Return the [x, y] coordinate for the center point of the cell that contains the specified text.  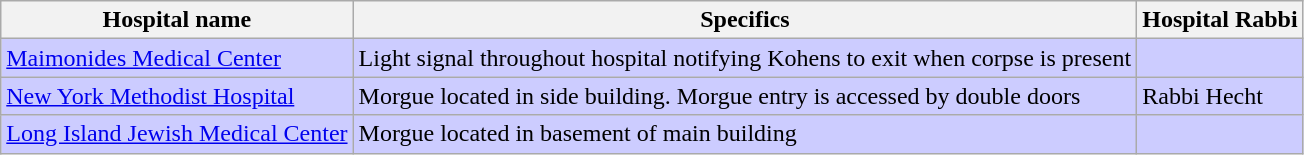
Light signal throughout hospital notifying Kohens to exit when corpse is present [745, 58]
Maimonides Medical Center [177, 58]
Rabbi Hecht [1220, 96]
Specifics [745, 20]
Hospital Rabbi [1220, 20]
Morgue located in basement of main building [745, 134]
Hospital name [177, 20]
Long Island Jewish Medical Center [177, 134]
New York Methodist Hospital [177, 96]
Morgue located in side building. Morgue entry is accessed by double doors [745, 96]
